Provide the [X, Y] coordinate of the cell's center where the given text is located.  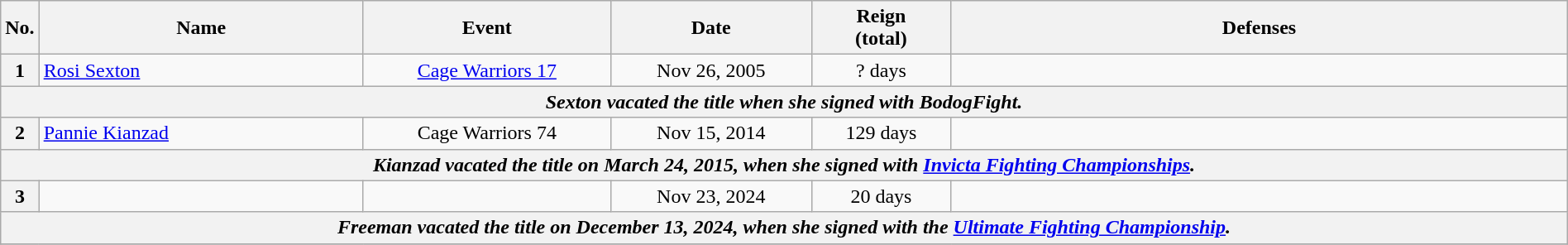
Cage Warriors 17 [486, 70]
3 [20, 196]
1 [20, 70]
Event [486, 28]
Sexton vacated the title when she signed with BodogFight. [784, 102]
20 days [882, 196]
Pannie Kianzad [201, 133]
Nov 23, 2024 [711, 196]
Name [201, 28]
No. [20, 28]
Date [711, 28]
129 days [882, 133]
Cage Warriors 74 [486, 133]
Defenses [1259, 28]
Freeman vacated the title on December 13, 2024, when she signed with the Ultimate Fighting Championship. [784, 228]
Nov 15, 2014 [711, 133]
Reign(total) [882, 28]
? days [882, 70]
Rosi Sexton [201, 70]
Nov 26, 2005 [711, 70]
Kianzad vacated the title on March 24, 2015, when she signed with Invicta Fighting Championships. [784, 165]
2 [20, 133]
